For the text-containing cell, return its midpoint in [x, y] coordinate format. 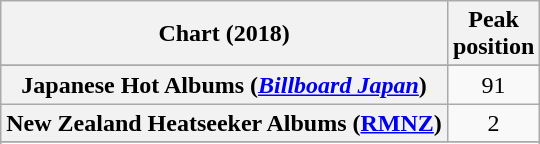
Japanese Hot Albums (Billboard Japan) [224, 85]
Peakposition [493, 34]
91 [493, 85]
2 [493, 123]
Chart (2018) [224, 34]
New Zealand Heatseeker Albums (RMNZ) [224, 123]
